Return (x, y) of the center of cell containing provided text 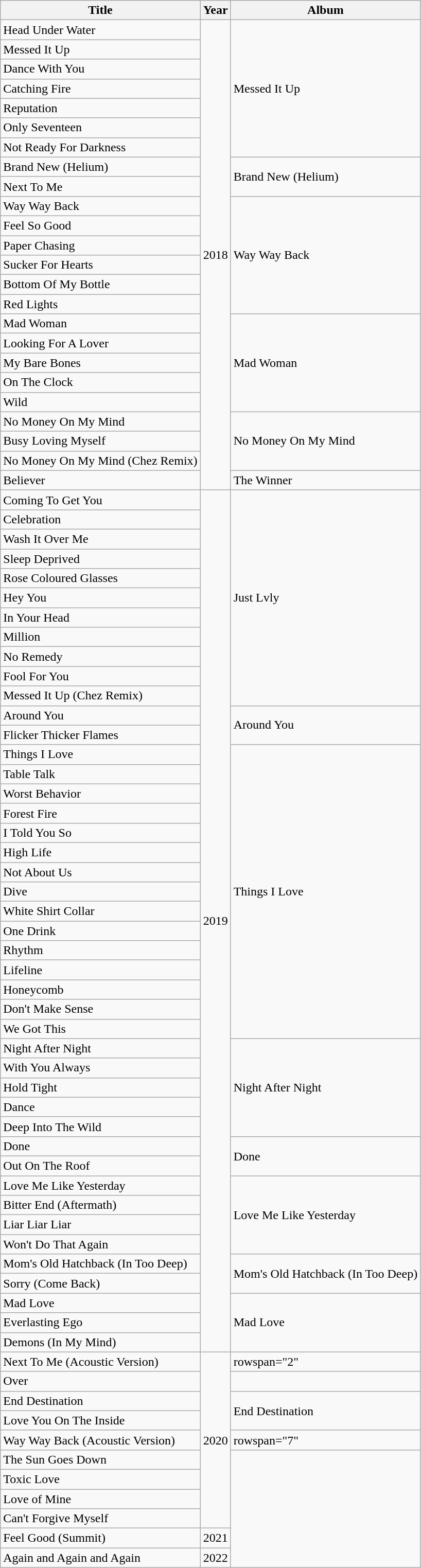
No Money On My Mind (Chez Remix) (100, 461)
Reputation (100, 108)
Way Way Back (Acoustic Version) (100, 1440)
Fool For You (100, 676)
Busy Loving Myself (100, 441)
Next To Me (100, 186)
Sucker For Hearts (100, 265)
Million (100, 637)
Catching Fire (100, 89)
Out On The Roof (100, 1166)
Lifeline (100, 970)
On The Clock (100, 382)
The Sun Goes Down (100, 1459)
Celebration (100, 519)
Believer (100, 480)
Head Under Water (100, 30)
Dive (100, 892)
Deep Into The Wild (100, 1126)
I Told You So (100, 833)
Bitter End (Aftermath) (100, 1205)
Dance With You (100, 69)
Looking For A Lover (100, 343)
Title (100, 10)
Red Lights (100, 304)
Bottom Of My Bottle (100, 285)
2020 (215, 1440)
rowspan="7" (325, 1440)
We Got This (100, 1029)
Love You On The Inside (100, 1420)
Rhythm (100, 950)
Hold Tight (100, 1087)
Rose Coloured Glasses (100, 578)
Again and Again and Again (100, 1558)
Demons (In My Mind) (100, 1342)
Over (100, 1381)
My Bare Bones (100, 363)
In Your Head (100, 618)
Feel Good (Summit) (100, 1538)
Flicker Thicker Flames (100, 735)
Not Ready For Darkness (100, 147)
No Remedy (100, 657)
Hey You (100, 598)
Sorry (Come Back) (100, 1283)
White Shirt Collar (100, 911)
Next To Me (Acoustic Version) (100, 1362)
Coming To Get You (100, 500)
Wash It Over Me (100, 539)
Love of Mine (100, 1499)
Forest Fire (100, 813)
With You Always (100, 1068)
Messed It Up (Chez Remix) (100, 696)
Won't Do That Again (100, 1244)
Worst Behavior (100, 794)
Liar Liar Liar (100, 1225)
Can't Forgive Myself (100, 1519)
Only Seventeen (100, 128)
Just Lvly (325, 598)
Honeycomb (100, 990)
Album (325, 10)
Everlasting Ego (100, 1323)
rowspan="2" (325, 1362)
The Winner (325, 480)
Table Talk (100, 774)
2022 (215, 1558)
2019 (215, 921)
High Life (100, 852)
Paper Chasing (100, 245)
Dance (100, 1107)
2021 (215, 1538)
Toxic Love (100, 1479)
Sleep Deprived (100, 558)
Year (215, 10)
Feel So Good (100, 225)
One Drink (100, 931)
Wild (100, 402)
Don't Make Sense (100, 1009)
Not About Us (100, 872)
2018 (215, 255)
